Find where the given text appears and provide that cell's center as (x, y) coordinate. 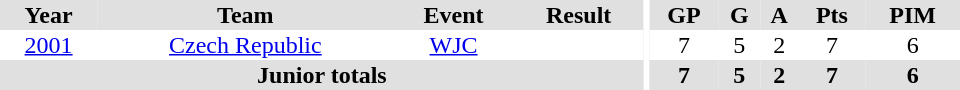
GP (684, 15)
Event (454, 15)
Czech Republic (245, 45)
Junior totals (322, 75)
2001 (48, 45)
Pts (832, 15)
G (740, 15)
A (780, 15)
Year (48, 15)
PIM (912, 15)
Team (245, 15)
WJC (454, 45)
Result (579, 15)
